Provide the [X, Y] coordinate of the cell's center where the given text is located.  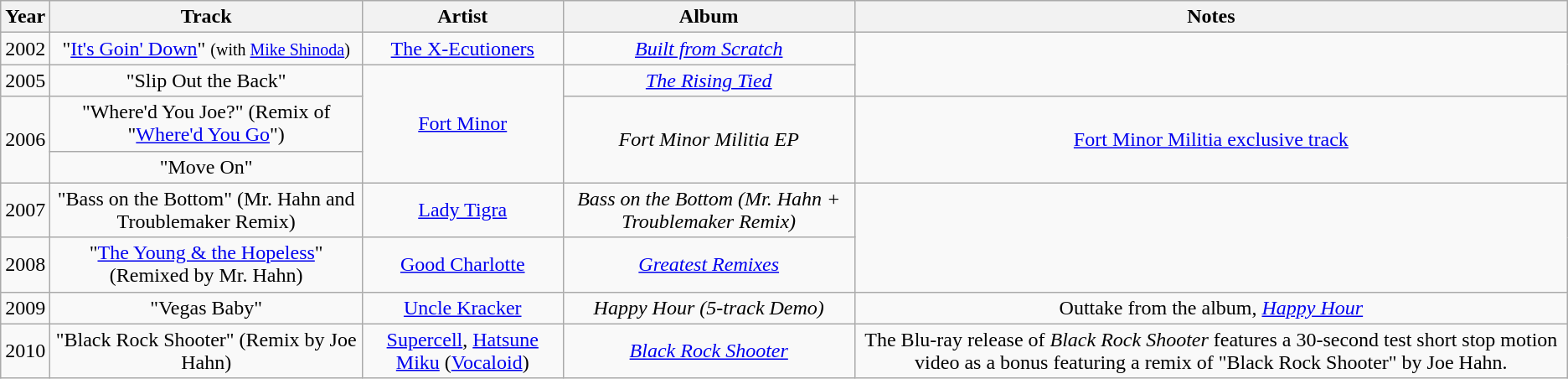
Happy Hour (5-track Demo) [709, 308]
2005 [25, 80]
The Rising Tied [709, 80]
Album [709, 17]
Track [206, 17]
2006 [25, 139]
Supercell, Hatsune Miku (Vocaloid) [462, 350]
Built from Scratch [709, 49]
"Bass on the Bottom" (Mr. Hahn and Troublemaker Remix) [206, 210]
"Where'd You Joe?" (Remix of "Where'd You Go") [206, 124]
Artist [462, 17]
2002 [25, 49]
Uncle Kracker [462, 308]
2008 [25, 265]
"Move On" [206, 167]
Lady Tigra [462, 210]
"The Young & the Hopeless" (Remixed by Mr. Hahn) [206, 265]
"It's Goin' Down" (with Mike Shinoda) [206, 49]
Fort Minor Militia exclusive track [1211, 139]
Good Charlotte [462, 265]
Black Rock Shooter [709, 350]
"Slip Out the Back" [206, 80]
Fort Minor Militia EP [709, 139]
Year [25, 17]
Bass on the Bottom (Mr. Hahn + Troublemaker Remix) [709, 210]
"Black Rock Shooter" (Remix by Joe Hahn) [206, 350]
2009 [25, 308]
Greatest Remixes [709, 265]
2007 [25, 210]
Fort Minor [462, 124]
"Vegas Baby" [206, 308]
Notes [1211, 17]
2010 [25, 350]
Outtake from the album, Happy Hour [1211, 308]
The X-Ecutioners [462, 49]
